From the cell containing the given text, extract its center point as (X, Y) coordinate. 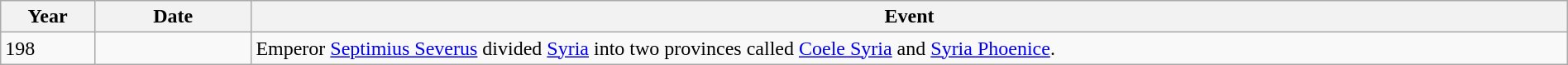
Event (910, 17)
Emperor Septimius Severus divided Syria into two provinces called Coele Syria and Syria Phoenice. (910, 48)
Date (172, 17)
Year (48, 17)
198 (48, 48)
